Return the (X, Y) coordinate for the center point of the cell that contains the specified text.  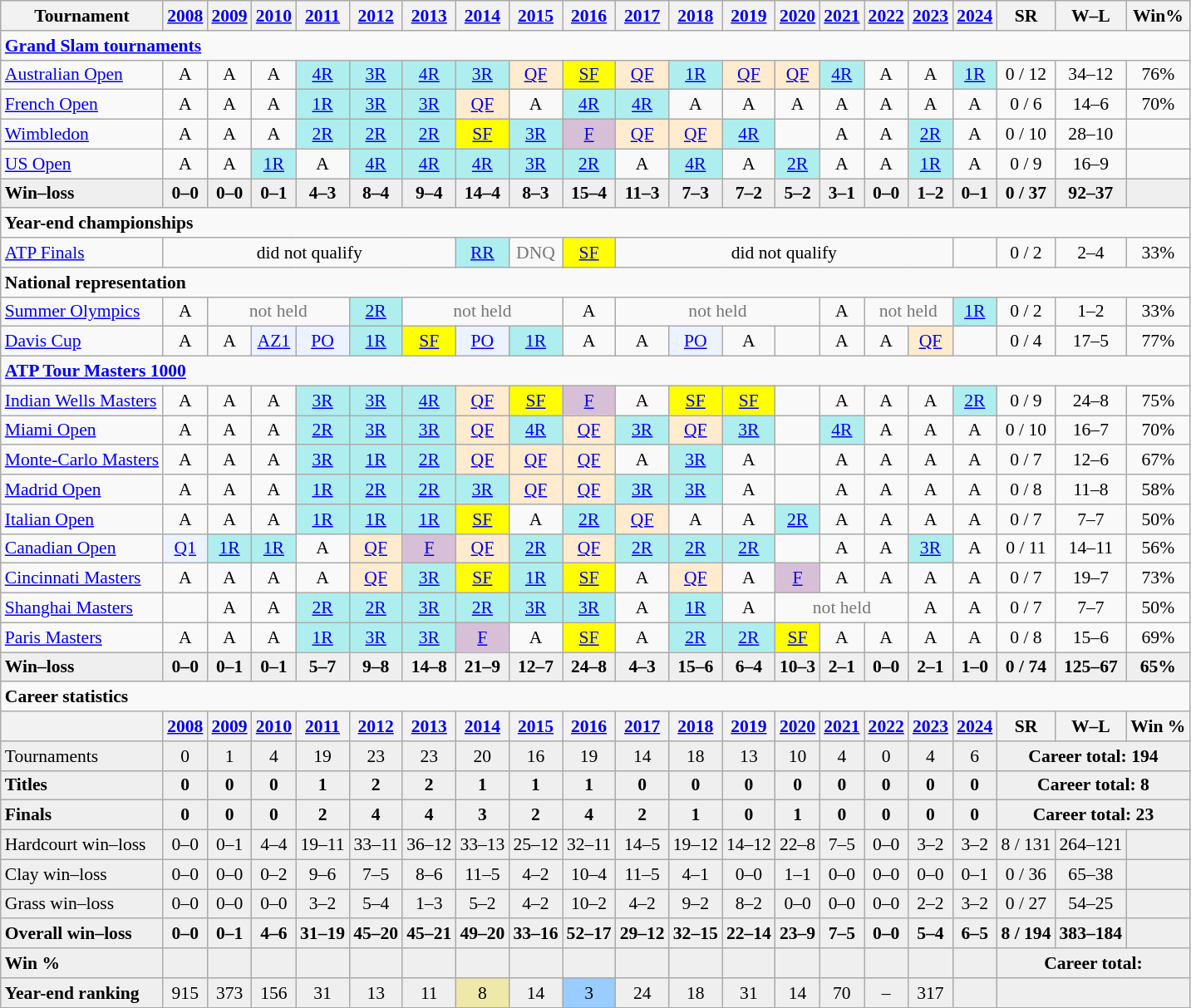
25–12 (535, 845)
14–5 (642, 845)
0 / 36 (1026, 874)
14–4 (482, 194)
1–1 (798, 874)
33–13 (482, 845)
0 / 27 (1026, 904)
33–11 (376, 845)
Shanghai Masters (81, 608)
10 (798, 756)
36–12 (429, 845)
ATP Finals (81, 253)
6 (974, 756)
Monte-Carlo Masters (81, 460)
7–3 (696, 194)
58% (1158, 489)
8 (482, 993)
Wimbledon (81, 135)
3–1 (841, 194)
6–5 (974, 934)
19–7 (1091, 578)
US Open (81, 164)
Career total: 194 (1093, 756)
Overall win–loss (81, 934)
14–6 (1091, 105)
14–12 (749, 845)
2–2 (931, 904)
65–38 (1091, 874)
14–8 (429, 667)
National representation (595, 283)
264–121 (1091, 845)
24 (642, 993)
2–4 (1091, 253)
DNQ (535, 253)
10–3 (798, 667)
8 / 194 (1026, 934)
Summer Olympics (81, 312)
32–15 (696, 934)
Career statistics (595, 697)
Paris Masters (81, 637)
915 (185, 993)
19–12 (696, 845)
34–12 (1091, 75)
92–37 (1091, 194)
0–2 (274, 874)
6–4 (749, 667)
8 / 131 (1026, 845)
Tournament (81, 16)
Grand Slam tournaments (595, 46)
0 / 37 (1026, 194)
Australian Open (81, 75)
5–7 (322, 667)
70 (841, 993)
32–11 (589, 845)
19–11 (322, 845)
16–7 (1091, 430)
22–14 (749, 934)
4–4 (274, 845)
11–3 (642, 194)
52–17 (589, 934)
1–0 (974, 667)
– (886, 993)
9–6 (322, 874)
73% (1158, 578)
RR (482, 253)
156 (274, 993)
45–20 (376, 934)
Career total: (1093, 963)
28–10 (1091, 135)
Cincinnati Masters (81, 578)
77% (1158, 342)
Indian Wells Masters (81, 401)
Q1 (185, 548)
16–9 (1091, 164)
Career total: 23 (1093, 815)
0 / 4 (1026, 342)
7–2 (749, 194)
8–6 (429, 874)
Finals (81, 815)
Hardcourt win–loss (81, 845)
31–19 (322, 934)
9–4 (429, 194)
9–8 (376, 667)
317 (931, 993)
76% (1158, 75)
Win% (1158, 16)
4–1 (696, 874)
373 (229, 993)
20 (482, 756)
14–11 (1091, 548)
12–6 (1091, 460)
0 / 11 (1026, 548)
67% (1158, 460)
33–16 (535, 934)
125–67 (1091, 667)
49–20 (482, 934)
Grass win–loss (81, 904)
8–4 (376, 194)
0 / 74 (1026, 667)
11 (429, 993)
Davis Cup (81, 342)
12–7 (535, 667)
45–21 (429, 934)
9–2 (696, 904)
29–12 (642, 934)
Miami Open (81, 430)
Career total: 8 (1093, 785)
17–5 (1091, 342)
15–4 (589, 194)
65% (1158, 667)
10–2 (589, 904)
Year-end championships (595, 224)
8–3 (535, 194)
Canadian Open (81, 548)
69% (1158, 637)
54–25 (1091, 904)
8–2 (749, 904)
23–9 (798, 934)
Clay win–loss (81, 874)
Madrid Open (81, 489)
Titles (81, 785)
Tournaments (81, 756)
4–6 (274, 934)
0 / 6 (1026, 105)
11–8 (1091, 489)
21–9 (482, 667)
Year-end ranking (81, 993)
Italian Open (81, 519)
56% (1158, 548)
16 (535, 756)
1–3 (429, 904)
French Open (81, 105)
0 / 12 (1026, 75)
383–184 (1091, 934)
AZ1 (274, 342)
ATP Tour Masters 1000 (595, 371)
10–4 (589, 874)
22–8 (798, 845)
75% (1158, 401)
